Output the [x, y] coordinate of the center of the cell containing the given text.  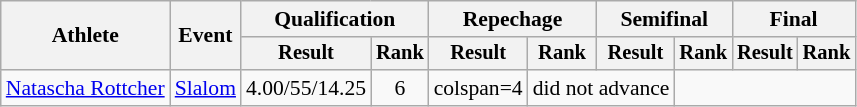
colspan=4 [478, 88]
Qualification [335, 19]
Event [206, 36]
Athlete [86, 36]
Semifinal [664, 19]
Repechage [513, 19]
Final [794, 19]
did not advance [602, 88]
Natascha Rottcher [86, 88]
4.00/55/14.25 [306, 88]
6 [400, 88]
Slalom [206, 88]
